Provide the (X, Y) coordinate of the cell's center where the given text is located.  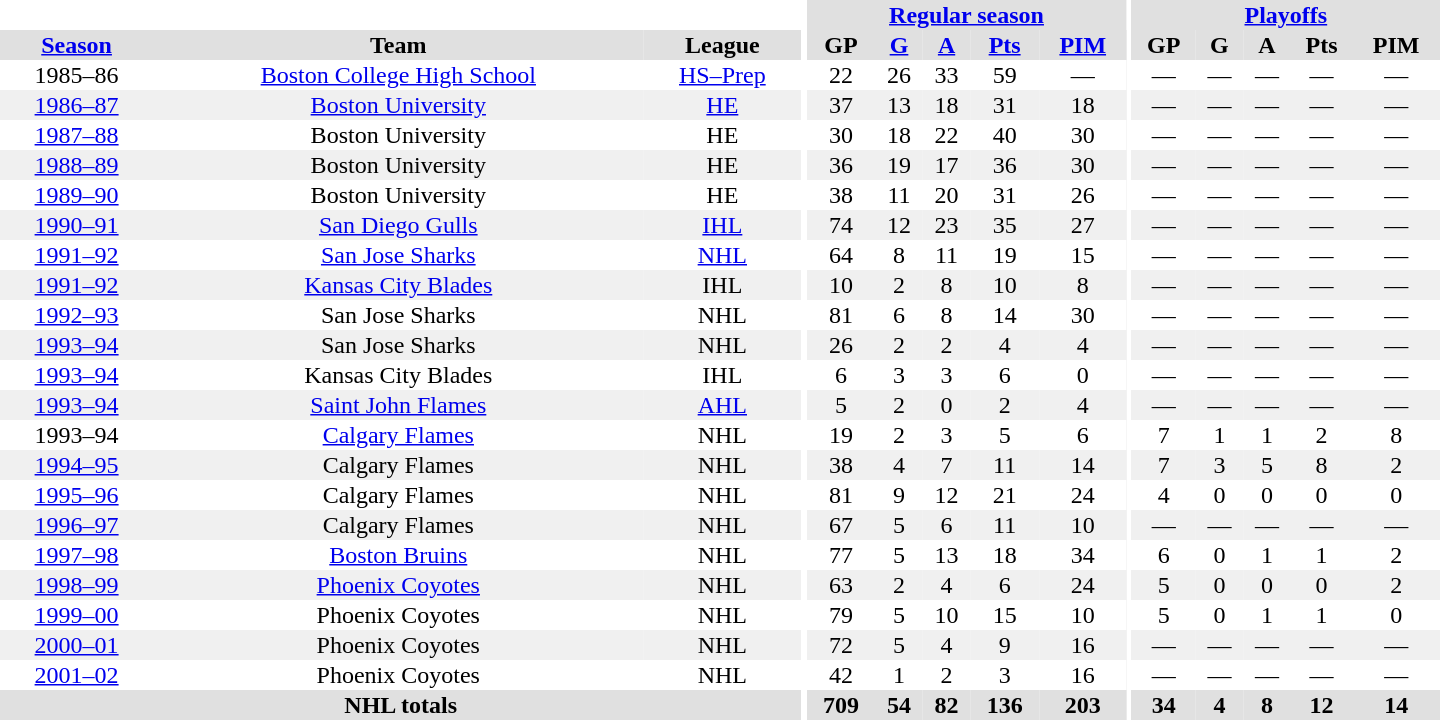
63 (842, 585)
709 (842, 705)
27 (1082, 225)
Playoffs (1286, 15)
1998–99 (76, 585)
Season (76, 45)
1992–93 (76, 315)
Saint John Flames (398, 405)
33 (947, 75)
AHL (722, 405)
1989–90 (76, 195)
Regular season (967, 15)
64 (842, 255)
Boston Bruins (398, 555)
40 (1004, 135)
1999–00 (76, 615)
HS–Prep (722, 75)
1995–96 (76, 495)
2000–01 (76, 645)
1994–95 (76, 465)
21 (1004, 495)
77 (842, 555)
1986–87 (76, 105)
1997–98 (76, 555)
1987–88 (76, 135)
San Diego Gulls (398, 225)
35 (1004, 225)
20 (947, 195)
72 (842, 645)
67 (842, 525)
1996–97 (76, 525)
54 (899, 705)
Team (398, 45)
17 (947, 165)
1985–86 (76, 75)
74 (842, 225)
Boston College High School (398, 75)
2001–02 (76, 675)
1990–91 (76, 225)
23 (947, 225)
59 (1004, 75)
1988–89 (76, 165)
League (722, 45)
NHL totals (400, 705)
37 (842, 105)
136 (1004, 705)
79 (842, 615)
203 (1082, 705)
42 (842, 675)
82 (947, 705)
